Provide the (X, Y) coordinate of the cell's center where the given text is located.  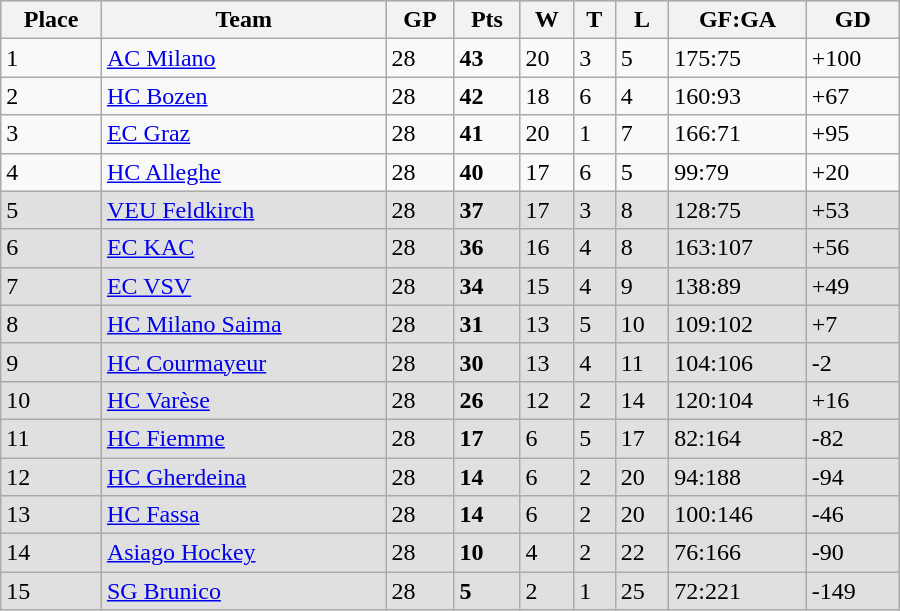
163:107 (738, 248)
94:188 (738, 477)
31 (487, 324)
42 (487, 96)
30 (487, 362)
166:71 (738, 134)
100:146 (738, 515)
VEU Feldkirch (244, 210)
43 (487, 58)
+67 (852, 96)
T (594, 20)
16 (547, 248)
HC Fiemme (244, 438)
HC Varèse (244, 400)
EC KAC (244, 248)
+16 (852, 400)
-82 (852, 438)
138:89 (738, 286)
-149 (852, 591)
-46 (852, 515)
104:106 (738, 362)
+56 (852, 248)
EC VSV (244, 286)
41 (487, 134)
128:75 (738, 210)
40 (487, 172)
Asiago Hockey (244, 553)
-90 (852, 553)
160:93 (738, 96)
HC Courmayeur (244, 362)
GF:GA (738, 20)
37 (487, 210)
W (547, 20)
+49 (852, 286)
Place (52, 20)
+100 (852, 58)
-2 (852, 362)
+53 (852, 210)
34 (487, 286)
+20 (852, 172)
+7 (852, 324)
AC Milano (244, 58)
109:102 (738, 324)
HC Bozen (244, 96)
76:166 (738, 553)
120:104 (738, 400)
72:221 (738, 591)
SG Brunico (244, 591)
HC Alleghe (244, 172)
HC Milano Saima (244, 324)
L (642, 20)
Pts (487, 20)
99:79 (738, 172)
18 (547, 96)
+95 (852, 134)
GD (852, 20)
EC Graz (244, 134)
36 (487, 248)
HC Fassa (244, 515)
175:75 (738, 58)
GP (420, 20)
-94 (852, 477)
25 (642, 591)
26 (487, 400)
Team (244, 20)
82:164 (738, 438)
HC Gherdeina (244, 477)
22 (642, 553)
